Detect which cell encompasses the target text, then output its (X, Y) center coordinate. 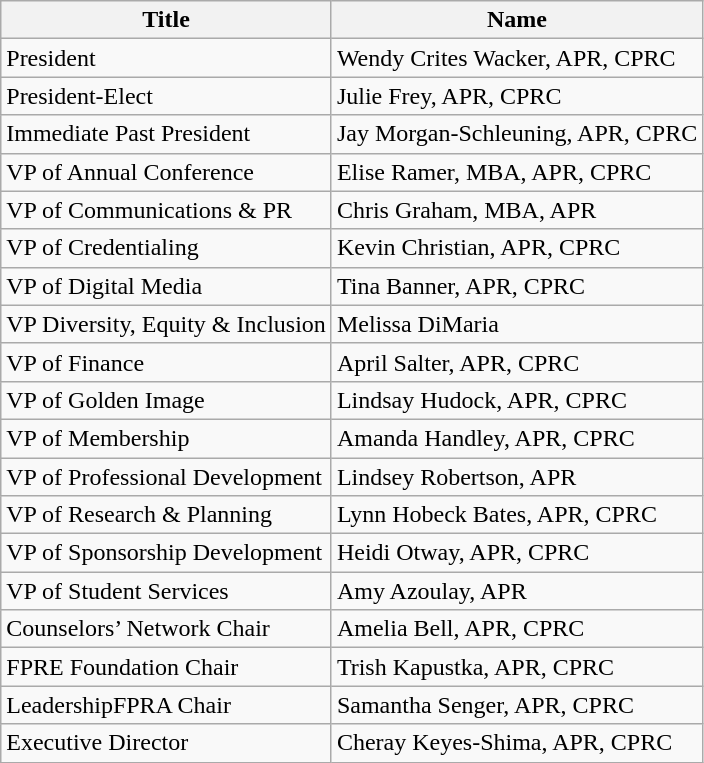
Counselors’ Network Chair (166, 629)
VP of Sponsorship Development (166, 553)
Samantha Senger, APR, CPRC (516, 705)
Cheray Keyes-Shima, APR, CPRC (516, 743)
Melissa DiMaria (516, 324)
VP of Student Services (166, 591)
Executive Director (166, 743)
President-Elect (166, 96)
Chris Graham, MBA, APR (516, 210)
April Salter, APR, CPRC (516, 362)
VP of Credentialing (166, 248)
Lynn Hobeck Bates, APR, CPRC (516, 515)
Tina Banner, APR, CPRC (516, 286)
VP of Membership (166, 438)
Kevin Christian, APR, CPRC (516, 248)
VP Diversity, Equity & Inclusion (166, 324)
Title (166, 20)
Lindsey Robertson, APR (516, 477)
VP of Finance (166, 362)
Amanda Handley, APR, CPRC (516, 438)
Lindsay Hudock, APR, CPRC (516, 400)
VP of Annual Conference (166, 172)
Name (516, 20)
Julie Frey, APR, CPRC (516, 96)
Heidi Otway, APR, CPRC (516, 553)
Amy Azoulay, APR (516, 591)
Elise Ramer, MBA, APR, CPRC (516, 172)
LeadershipFPRA Chair (166, 705)
Jay Morgan-Schleuning, APR, CPRC (516, 134)
Immediate Past President (166, 134)
VP of Professional Development (166, 477)
FPRE Foundation Chair (166, 667)
VP of Communications & PR (166, 210)
VP of Digital Media (166, 286)
VP of Research & Planning (166, 515)
VP of Golden Image (166, 400)
Amelia Bell, APR, CPRC (516, 629)
President (166, 58)
Wendy Crites Wacker, APR, CPRC (516, 58)
Trish Kapustka, APR, CPRC (516, 667)
